Find where the given text appears and provide that cell's center as [x, y] coordinate. 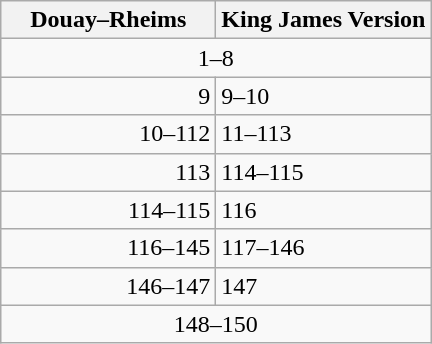
116 [324, 210]
9–10 [324, 96]
148–150 [216, 324]
147 [324, 286]
146–147 [108, 286]
117–146 [324, 248]
11–113 [324, 134]
King James Version [324, 20]
113 [108, 172]
9 [108, 96]
10–112 [108, 134]
116–145 [108, 248]
Douay–Rheims [108, 20]
1–8 [216, 58]
